Return the (x, y) coordinate for the center point of the cell that contains the specified text.  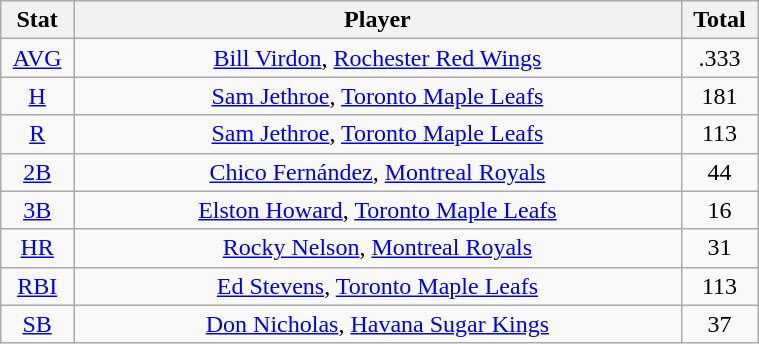
Elston Howard, Toronto Maple Leafs (378, 210)
Chico Fernández, Montreal Royals (378, 172)
H (38, 96)
AVG (38, 58)
SB (38, 324)
37 (719, 324)
Stat (38, 20)
Total (719, 20)
Rocky Nelson, Montreal Royals (378, 248)
.333 (719, 58)
RBI (38, 286)
Don Nicholas, Havana Sugar Kings (378, 324)
Ed Stevens, Toronto Maple Leafs (378, 286)
181 (719, 96)
R (38, 134)
3B (38, 210)
Bill Virdon, Rochester Red Wings (378, 58)
44 (719, 172)
31 (719, 248)
16 (719, 210)
Player (378, 20)
HR (38, 248)
2B (38, 172)
